Determine the (X, Y) coordinate at the center of the cell enclosing the given text.  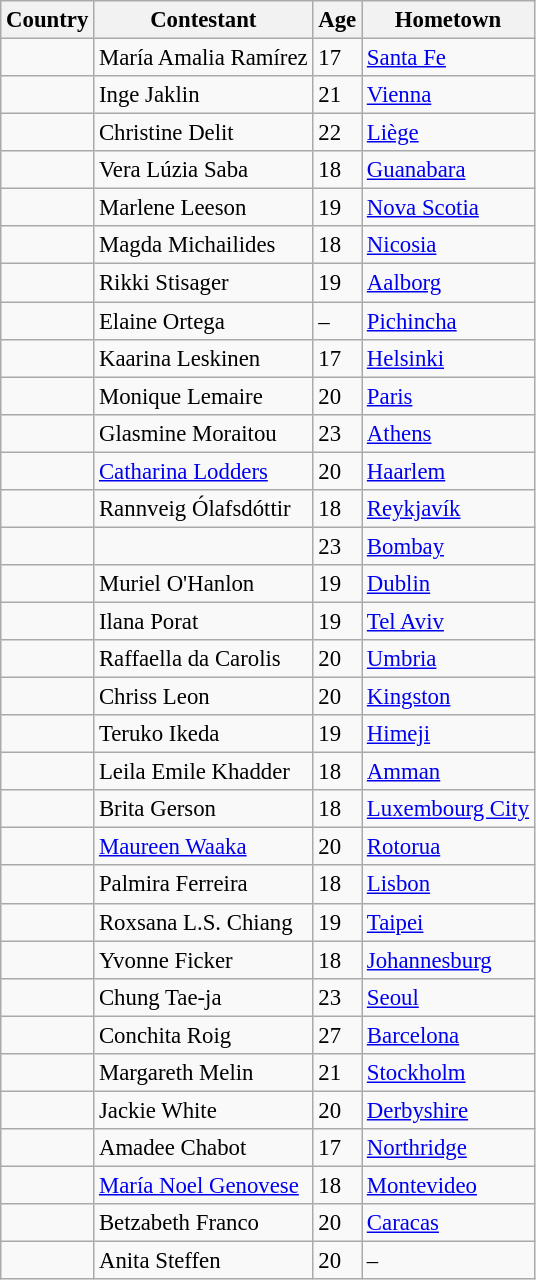
Liège (448, 133)
Athens (448, 433)
Betzabeth Franco (204, 1223)
Leila Emile Khadder (204, 772)
Pichincha (448, 321)
Glasmine Moraitou (204, 433)
Kingston (448, 697)
Ilana Porat (204, 621)
María Noel Genovese (204, 1185)
Inge Jaklin (204, 95)
Vera Lúzia Saba (204, 170)
Caracas (448, 1223)
Paris (448, 396)
Taipei (448, 922)
Aalborg (448, 283)
Roxsana L.S. Chiang (204, 922)
Catharina Lodders (204, 471)
Reykjavík (448, 509)
Jackie White (204, 1110)
22 (338, 133)
Umbria (448, 659)
Teruko Ikeda (204, 734)
Chung Tae-ja (204, 997)
Age (338, 20)
Seoul (448, 997)
Santa Fe (448, 58)
Conchita Roig (204, 1035)
Margareth Melin (204, 1073)
María Amalia Ramírez (204, 58)
Hometown (448, 20)
Country (48, 20)
Barcelona (448, 1035)
Helsinki (448, 358)
Brita Gerson (204, 809)
Haarlem (448, 471)
Raffaella da Carolis (204, 659)
Anita Steffen (204, 1261)
Christine Delit (204, 133)
Rotorua (448, 847)
Elaine Ortega (204, 321)
Magda Michailides (204, 245)
Amadee Chabot (204, 1148)
Kaarina Leskinen (204, 358)
27 (338, 1035)
Northridge (448, 1148)
Guanabara (448, 170)
Lisbon (448, 885)
Contestant (204, 20)
Derbyshire (448, 1110)
Maureen Waaka (204, 847)
Luxembourg City (448, 809)
Dublin (448, 584)
Montevideo (448, 1185)
Rikki Stisager (204, 283)
Palmira Ferreira (204, 885)
Marlene Leeson (204, 208)
Amman (448, 772)
Nicosia (448, 245)
Chriss Leon (204, 697)
Monique Lemaire (204, 396)
Stockholm (448, 1073)
Muriel O'Hanlon (204, 584)
Yvonne Ficker (204, 960)
Johannesburg (448, 960)
Nova Scotia (448, 208)
Tel Aviv (448, 621)
Himeji (448, 734)
Bombay (448, 546)
Vienna (448, 95)
Rannveig Ólafsdóttir (204, 509)
